Find where the given text appears and provide that cell's center as (X, Y) coordinate. 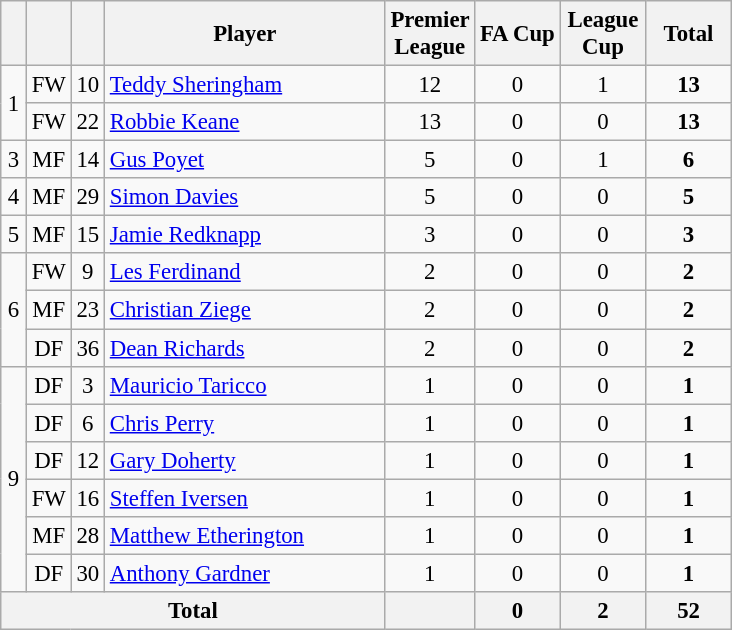
FA Cup (518, 34)
28 (88, 536)
52 (689, 611)
Gary Doherty (244, 460)
30 (88, 573)
29 (88, 197)
Premier League (430, 34)
League Cup (603, 34)
Christian Ziege (244, 310)
Les Ferdinand (244, 273)
22 (88, 122)
Chris Perry (244, 423)
Jamie Redknapp (244, 235)
Robbie Keane (244, 122)
Mauricio Taricco (244, 385)
10 (88, 85)
14 (88, 160)
Player (244, 34)
36 (88, 348)
Gus Poyet (244, 160)
16 (88, 498)
23 (88, 310)
Matthew Etherington (244, 536)
Steffen Iversen (244, 498)
Dean Richards (244, 348)
Anthony Gardner (244, 573)
Simon Davies (244, 197)
Teddy Sheringham (244, 85)
15 (88, 235)
4 (14, 197)
